Search for the cell housing the specified text and yield its [x, y] center coordinate. 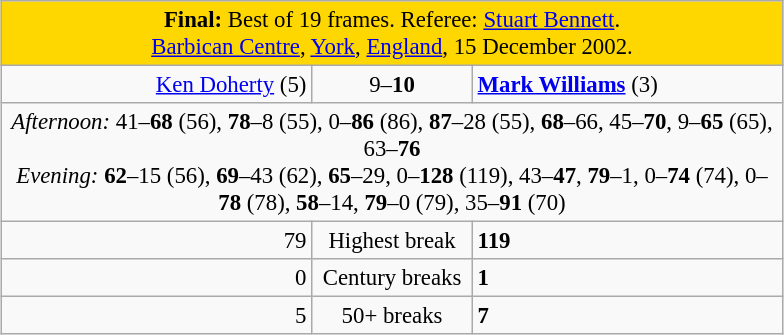
1 [628, 278]
Highest break [392, 241]
9–10 [392, 85]
0 [156, 278]
119 [628, 241]
Mark Williams (3) [628, 85]
7 [628, 316]
79 [156, 241]
5 [156, 316]
Ken Doherty (5) [156, 85]
Final: Best of 19 frames. Referee: Stuart Bennett.Barbican Centre, York, England, 15 December 2002. [392, 34]
Century breaks [392, 278]
50+ breaks [392, 316]
